From the cell containing the given text, extract its center point as (X, Y) coordinate. 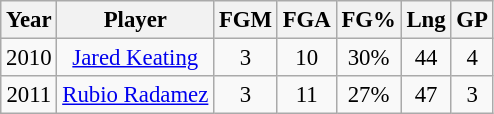
FGA (306, 20)
Lng (426, 20)
2010 (29, 58)
Year (29, 20)
Player (136, 20)
44 (426, 58)
4 (472, 58)
Rubio Radamez (136, 95)
GP (472, 20)
FGM (246, 20)
30% (368, 58)
2011 (29, 95)
11 (306, 95)
10 (306, 58)
47 (426, 95)
Jared Keating (136, 58)
FG% (368, 20)
27% (368, 95)
